Search for the cell housing the specified text and yield its (x, y) center coordinate. 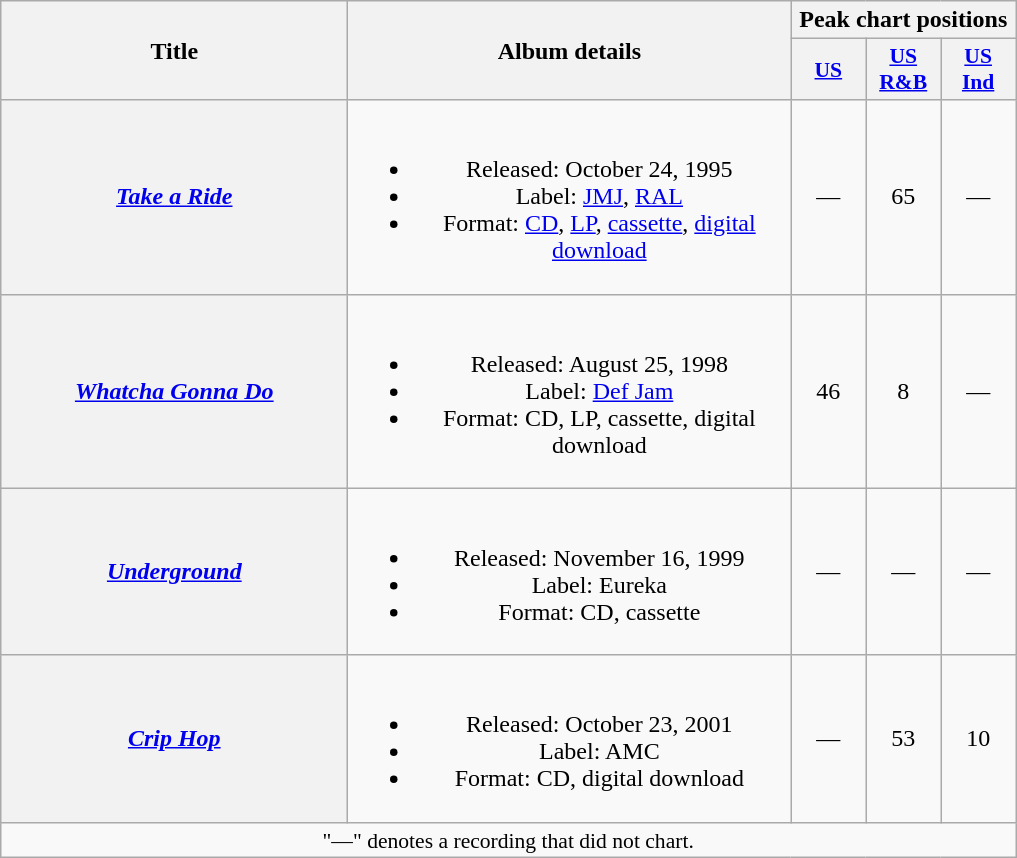
Whatcha Gonna Do (174, 391)
Released: October 24, 1995Label: JMJ, RALFormat: CD, LP, cassette, digital download (570, 197)
Peak chart positions (904, 20)
Take a Ride (174, 197)
Released: November 16, 1999Label: EurekaFormat: CD, cassette (570, 572)
8 (904, 391)
"—" denotes a recording that did not chart. (508, 840)
USInd (978, 70)
US R&B (904, 70)
46 (828, 391)
Underground (174, 572)
Album details (570, 50)
53 (904, 738)
Released: October 23, 2001Label: AMCFormat: CD, digital download (570, 738)
65 (904, 197)
10 (978, 738)
Released: August 25, 1998Label: Def JamFormat: CD, LP, cassette, digital download (570, 391)
US (828, 70)
Title (174, 50)
Crip Hop (174, 738)
